Extract the (x, y) coordinate from the center of the cell holding the provided text.  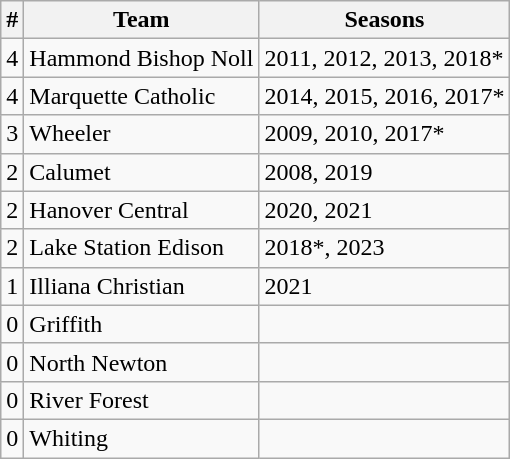
Griffith (142, 324)
# (12, 20)
Marquette Catholic (142, 96)
Whiting (142, 438)
Lake Station Edison (142, 248)
1 (12, 286)
North Newton (142, 362)
2008, 2019 (384, 172)
Calumet (142, 172)
2021 (384, 286)
2018*, 2023 (384, 248)
2009, 2010, 2017* (384, 134)
Wheeler (142, 134)
Hanover Central (142, 210)
Seasons (384, 20)
3 (12, 134)
River Forest (142, 400)
Hammond Bishop Noll (142, 58)
Illiana Christian (142, 286)
2011, 2012, 2013, 2018* (384, 58)
Team (142, 20)
2020, 2021 (384, 210)
2014, 2015, 2016, 2017* (384, 96)
